Output the [x, y] coordinate of the center of the cell containing the given text.  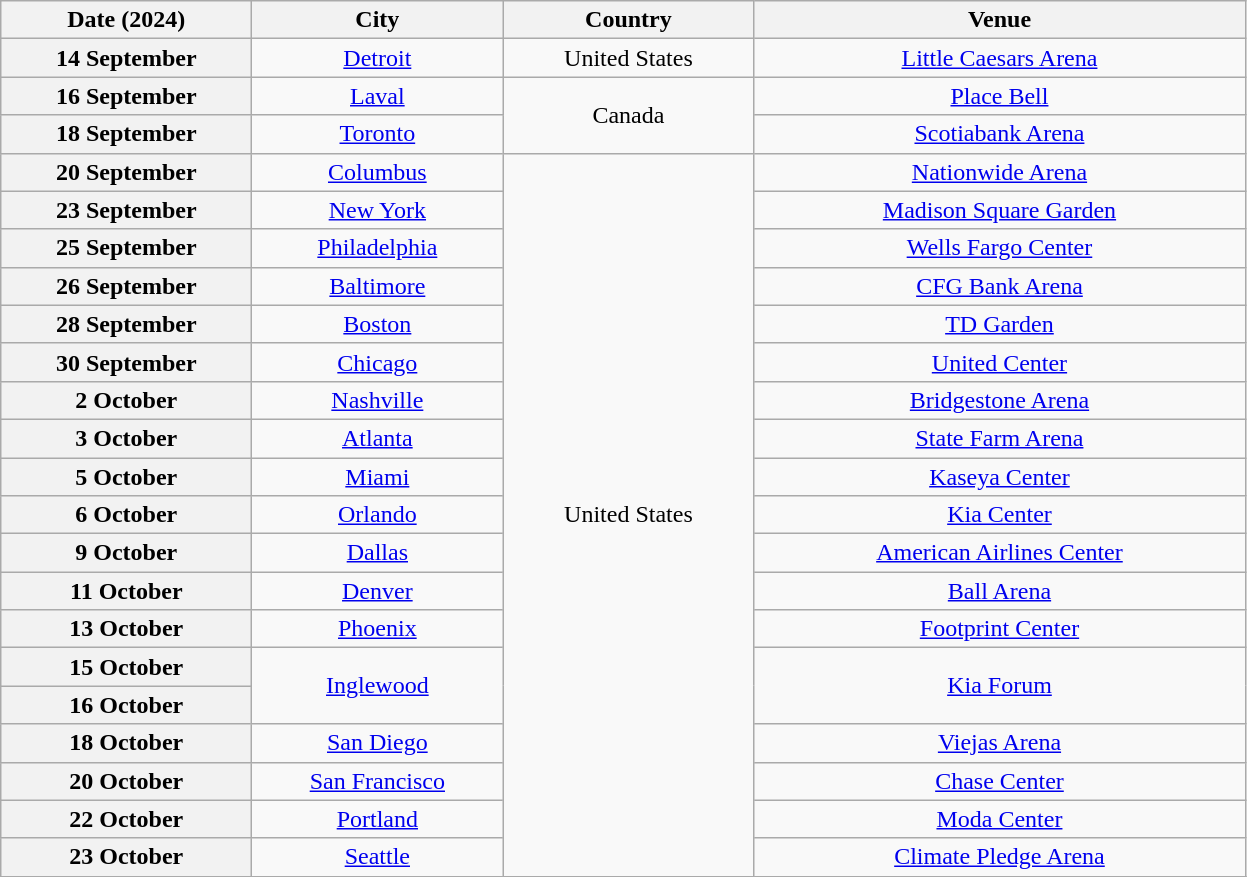
18 October [126, 743]
Venue [1000, 20]
TD Garden [1000, 324]
20 September [126, 172]
Wells Fargo Center [1000, 248]
New York [378, 210]
13 October [126, 629]
Moda Center [1000, 819]
Country [628, 20]
Bridgestone Arena [1000, 400]
Kaseya Center [1000, 477]
Footprint Center [1000, 629]
Columbus [378, 172]
American Airlines Center [1000, 553]
20 October [126, 781]
San Diego [378, 743]
11 October [126, 591]
Orlando [378, 515]
City [378, 20]
Little Caesars Arena [1000, 58]
Nationwide Arena [1000, 172]
Baltimore [378, 286]
16 September [126, 96]
3 October [126, 438]
United Center [1000, 362]
Denver [378, 591]
26 September [126, 286]
Chicago [378, 362]
Detroit [378, 58]
State Farm Arena [1000, 438]
Philadelphia [378, 248]
Viejas Arena [1000, 743]
Atlanta [378, 438]
Seattle [378, 857]
Climate Pledge Arena [1000, 857]
Kia Center [1000, 515]
Inglewood [378, 686]
Dallas [378, 553]
28 September [126, 324]
CFG Bank Arena [1000, 286]
Chase Center [1000, 781]
16 October [126, 705]
Canada [628, 115]
Madison Square Garden [1000, 210]
15 October [126, 667]
9 October [126, 553]
Ball Arena [1000, 591]
Phoenix [378, 629]
23 October [126, 857]
6 October [126, 515]
22 October [126, 819]
Miami [378, 477]
25 September [126, 248]
San Francisco [378, 781]
Portland [378, 819]
30 September [126, 362]
Laval [378, 96]
2 October [126, 400]
23 September [126, 210]
Scotiabank Arena [1000, 134]
Kia Forum [1000, 686]
14 September [126, 58]
5 October [126, 477]
18 September [126, 134]
Boston [378, 324]
Place Bell [1000, 96]
Toronto [378, 134]
Date (2024) [126, 20]
Nashville [378, 400]
